Extract the [x, y] coordinate from the center of the cell holding the provided text.  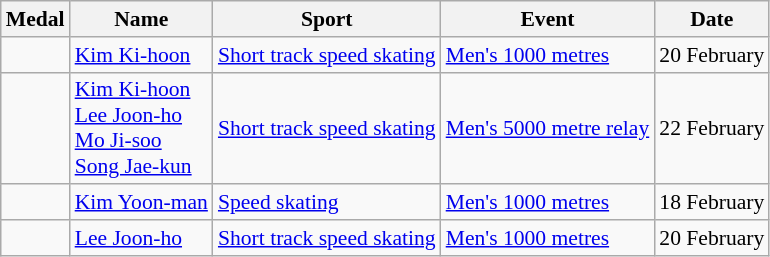
18 February [712, 203]
Speed skating [327, 203]
Name [142, 19]
Kim Ki-hoon [142, 55]
Men's 5000 metre relay [548, 128]
Lee Joon-ho [142, 238]
Sport [327, 19]
22 February [712, 128]
Event [548, 19]
Medal [36, 19]
Kim Yoon-man [142, 203]
Kim Ki-hoon Lee Joon-ho Mo Ji-soo Song Jae-kun [142, 128]
Date [712, 19]
